For the text-containing cell, return its midpoint in [X, Y] coordinate format. 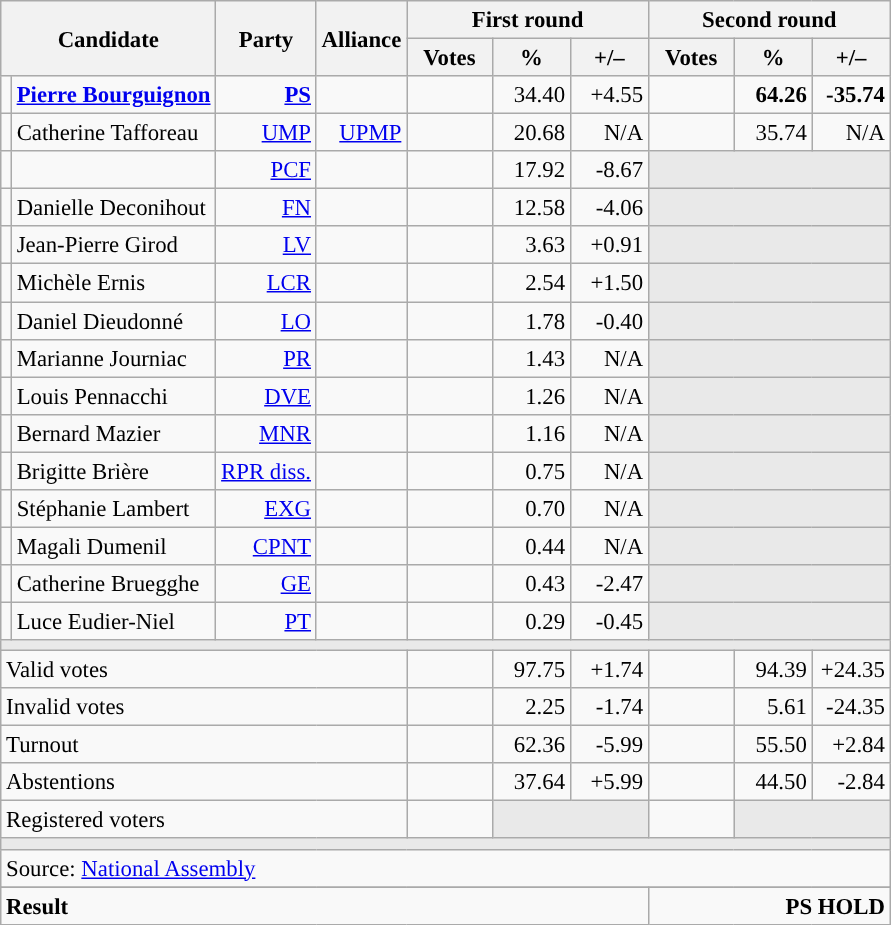
-2.47 [609, 584]
Daniel Dieudonné [113, 321]
1.78 [531, 321]
Party [266, 38]
2.54 [531, 283]
0.75 [531, 471]
2.25 [531, 707]
Catherine Tafforeau [113, 133]
PS HOLD [769, 906]
-0.45 [609, 621]
Pierre Bourguignon [113, 95]
UMP [266, 133]
+1.50 [609, 283]
+5.99 [609, 782]
12.58 [531, 208]
Magali Dumenil [113, 546]
+2.84 [851, 745]
55.50 [773, 745]
94.39 [773, 670]
PCF [266, 170]
1.26 [531, 396]
-5.99 [609, 745]
0.29 [531, 621]
5.61 [773, 707]
RPR diss. [266, 471]
LV [266, 245]
PT [266, 621]
17.92 [531, 170]
GE [266, 584]
Alliance [361, 38]
PR [266, 358]
LCR [266, 283]
Invalid votes [204, 707]
1.16 [531, 433]
Source: National Assembly [446, 868]
Luce Eudier-Niel [113, 621]
-1.74 [609, 707]
MNR [266, 433]
0.70 [531, 509]
64.26 [773, 95]
20.68 [531, 133]
62.36 [531, 745]
0.43 [531, 584]
Louis Pennacchi [113, 396]
-4.06 [609, 208]
Stéphanie Lambert [113, 509]
First round [528, 20]
EXG [266, 509]
Marianne Journiac [113, 358]
1.43 [531, 358]
Second round [769, 20]
97.75 [531, 670]
-0.40 [609, 321]
44.50 [773, 782]
LO [266, 321]
Bernard Mazier [113, 433]
Michèle Ernis [113, 283]
Result [325, 906]
CPNT [266, 546]
Brigitte Brière [113, 471]
3.63 [531, 245]
Abstentions [204, 782]
34.40 [531, 95]
Registered voters [204, 820]
Turnout [204, 745]
0.44 [531, 546]
37.64 [531, 782]
Candidate [108, 38]
+4.55 [609, 95]
Danielle Deconihout [113, 208]
35.74 [773, 133]
Catherine Bruegghe [113, 584]
-35.74 [851, 95]
DVE [266, 396]
Valid votes [204, 670]
+0.91 [609, 245]
-8.67 [609, 170]
Jean-Pierre Girod [113, 245]
-2.84 [851, 782]
-24.35 [851, 707]
UPMP [361, 133]
+24.35 [851, 670]
PS [266, 95]
FN [266, 208]
+1.74 [609, 670]
